Determine the (x, y) coordinate at the center of the cell enclosing the given text.  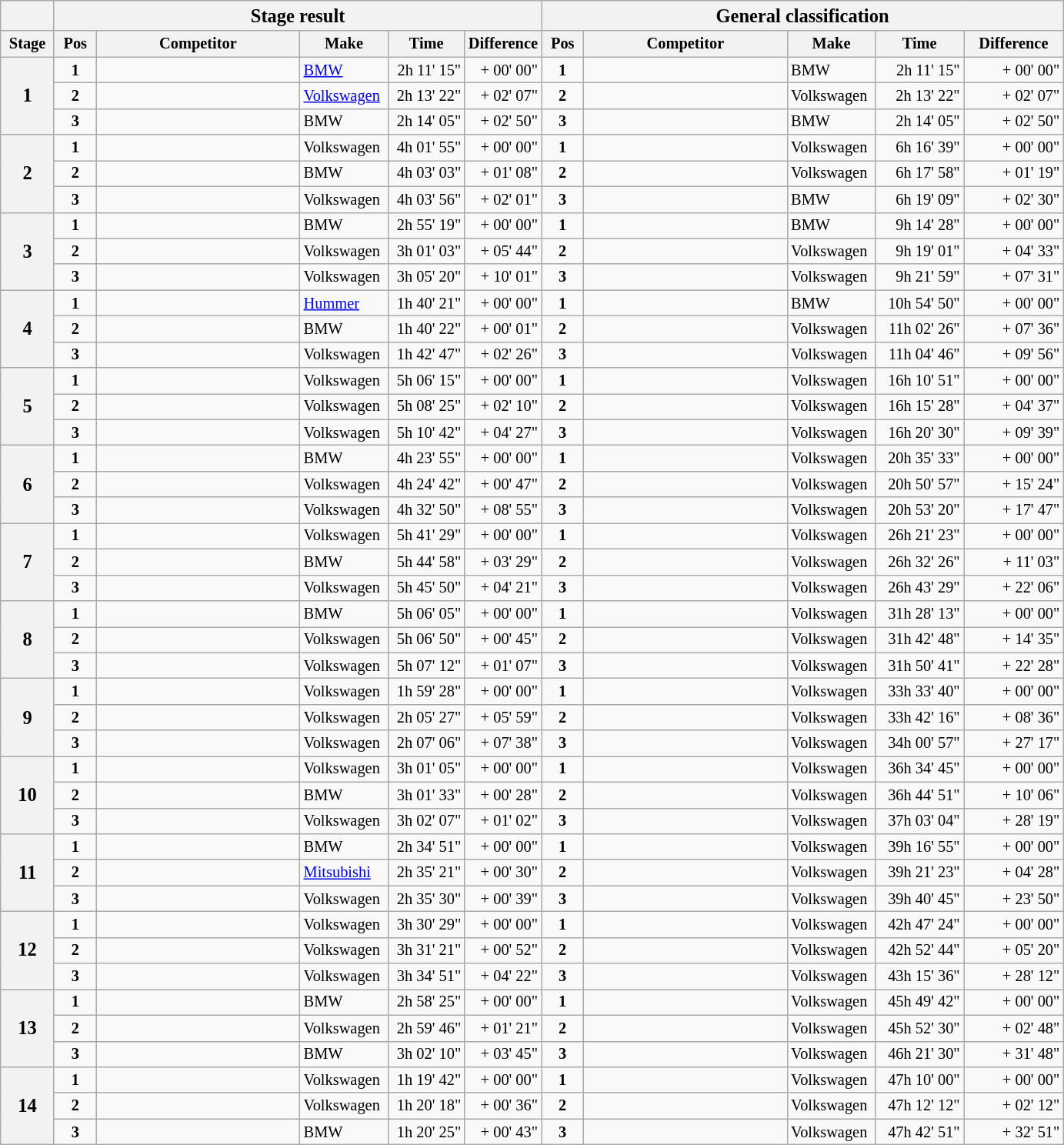
+ 31' 48" (1014, 1054)
+ 00' 47" (503, 484)
7 (28, 562)
2h 35' 21" (426, 873)
+ 04' 37" (1014, 406)
+ 00' 39" (503, 899)
16h 20' 30" (920, 432)
+ 08' 36" (1014, 717)
3h 34' 51" (426, 976)
+ 05' 59" (503, 717)
45h 49' 42" (920, 1002)
General classification (802, 15)
10 (28, 794)
20h 53' 20" (920, 510)
+ 01' 07" (503, 666)
5h 10' 42" (426, 432)
+ 11' 03" (1014, 562)
4h 03' 56" (426, 199)
9h 19' 01" (920, 251)
31h 28' 13" (920, 613)
+ 04' 21" (503, 588)
4h 24' 42" (426, 484)
36h 34' 45" (920, 769)
5h 41' 29" (426, 536)
+ 02' 48" (1014, 1028)
2h 05' 27" (426, 717)
3h 02' 07" (426, 821)
+ 28' 12" (1014, 976)
5h 45' 50" (426, 588)
1h 59' 28" (426, 691)
9h 21' 59" (920, 277)
5h 06' 50" (426, 639)
42h 52' 44" (920, 950)
1h 42' 47" (426, 355)
+ 28' 19" (1014, 821)
1h 20' 25" (426, 1132)
+ 22' 06" (1014, 588)
37h 03' 04" (920, 821)
+ 00' 28" (503, 795)
+ 03' 45" (503, 1054)
+ 22' 28" (1014, 666)
5h 08' 25" (426, 406)
+ 01' 08" (503, 173)
3h 02' 10" (426, 1054)
42h 47' 24" (920, 924)
2h 58' 25" (426, 1002)
+ 03' 29" (503, 562)
1h 20' 18" (426, 1106)
+ 07' 38" (503, 743)
10h 54' 50" (920, 303)
33h 33' 40" (920, 691)
14 (28, 1105)
+ 00' 45" (503, 639)
31h 50' 41" (920, 666)
+ 04' 27" (503, 432)
1h 19' 42" (426, 1080)
20h 50' 57" (920, 484)
+ 10' 06" (1014, 795)
+ 01' 21" (503, 1028)
+ 09' 39" (1014, 432)
Hummer (345, 303)
+ 02' 26" (503, 355)
11 (28, 873)
+ 04' 28" (1014, 873)
+ 05' 44" (503, 251)
+ 04' 22" (503, 976)
12 (28, 950)
+ 01' 02" (503, 821)
2h 07' 06" (426, 743)
6h 16' 39" (920, 148)
+ 04' 33" (1014, 251)
47h 10' 00" (920, 1080)
1h 40' 21" (426, 303)
+ 15' 24" (1014, 484)
5h 06' 05" (426, 613)
+ 17' 47" (1014, 510)
+ 02' 10" (503, 406)
47h 12' 12" (920, 1106)
34h 00' 57" (920, 743)
+ 07' 31" (1014, 277)
45h 52' 30" (920, 1028)
16h 10' 51" (920, 381)
+ 23' 50" (1014, 899)
+ 00' 36" (503, 1106)
+ 08' 55" (503, 510)
+ 00' 30" (503, 873)
+ 14' 35" (1014, 639)
+ 02' 01" (503, 199)
3h 01' 33" (426, 795)
2h 35' 30" (426, 899)
3h 01' 05" (426, 769)
5 (28, 406)
33h 42' 16" (920, 717)
4h 01' 55" (426, 148)
8 (28, 639)
2h 55' 19" (426, 225)
43h 15' 36" (920, 976)
11h 04' 46" (920, 355)
6h 17' 58" (920, 173)
9h 14' 28" (920, 225)
+ 07' 36" (1014, 329)
39h 40' 45" (920, 899)
36h 44' 51" (920, 795)
Stage result (297, 15)
3h 05' 20" (426, 277)
Stage (28, 44)
+ 00' 01" (503, 329)
6 (28, 483)
4h 23' 55" (426, 458)
5h 06' 15" (426, 381)
5h 07' 12" (426, 666)
+ 05' 20" (1014, 950)
39h 16' 55" (920, 846)
+ 02' 12" (1014, 1106)
46h 21' 30" (920, 1054)
+ 09' 56" (1014, 355)
16h 15' 28" (920, 406)
2h 34' 51" (426, 846)
4h 32' 50" (426, 510)
1h 40' 22" (426, 329)
Mitsubishi (345, 873)
39h 21' 23" (920, 873)
11h 02' 26" (920, 329)
+ 01' 19" (1014, 173)
20h 35' 33" (920, 458)
+ 32' 51" (1014, 1132)
9 (28, 717)
31h 42' 48" (920, 639)
3h 01' 03" (426, 251)
+ 10' 01" (503, 277)
6h 19' 09" (920, 199)
26h 32' 26" (920, 562)
+ 02' 30" (1014, 199)
3h 30' 29" (426, 924)
2h 59' 46" (426, 1028)
26h 21' 23" (920, 536)
+ 00' 43" (503, 1132)
+ 00' 52" (503, 950)
4h 03' 03" (426, 173)
+ 27' 17" (1014, 743)
4 (28, 329)
26h 43' 29" (920, 588)
47h 42' 51" (920, 1132)
5h 44' 58" (426, 562)
3h 31' 21" (426, 950)
13 (28, 1028)
